Detect which cell encompasses the target text, then output its (x, y) center coordinate. 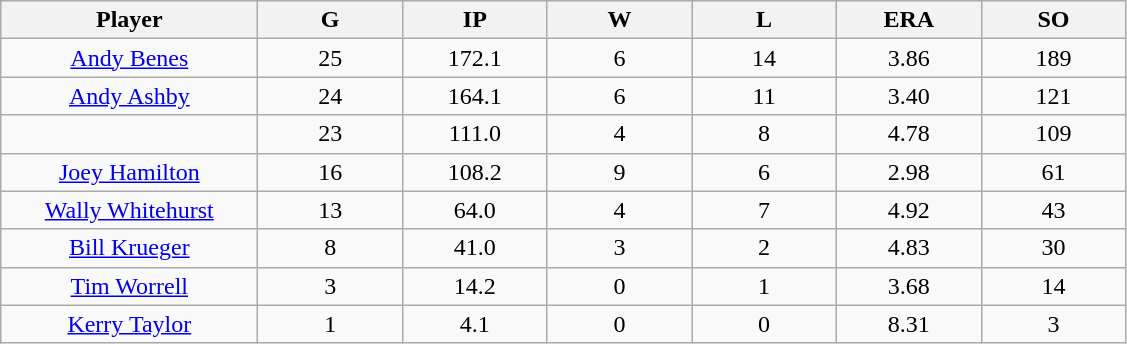
Andy Benes (130, 58)
Player (130, 20)
3.86 (908, 58)
4.1 (476, 324)
4.92 (908, 210)
121 (1054, 96)
Tim Worrell (130, 286)
Kerry Taylor (130, 324)
111.0 (476, 134)
8.31 (908, 324)
Wally Whitehurst (130, 210)
2 (764, 248)
11 (764, 96)
9 (620, 172)
43 (1054, 210)
3.68 (908, 286)
2.98 (908, 172)
108.2 (476, 172)
13 (330, 210)
4.83 (908, 248)
IP (476, 20)
164.1 (476, 96)
16 (330, 172)
L (764, 20)
ERA (908, 20)
64.0 (476, 210)
23 (330, 134)
14.2 (476, 286)
109 (1054, 134)
25 (330, 58)
24 (330, 96)
172.1 (476, 58)
30 (1054, 248)
7 (764, 210)
W (620, 20)
G (330, 20)
4.78 (908, 134)
189 (1054, 58)
61 (1054, 172)
Joey Hamilton (130, 172)
Bill Krueger (130, 248)
SO (1054, 20)
41.0 (476, 248)
Andy Ashby (130, 96)
3.40 (908, 96)
